From the cell containing the given text, extract its center point as [X, Y] coordinate. 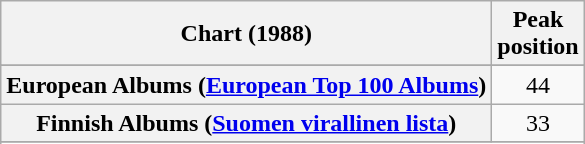
Chart (1988) [246, 34]
Finnish Albums (Suomen virallinen lista) [246, 123]
European Albums (European Top 100 Albums) [246, 85]
44 [538, 85]
33 [538, 123]
Peakposition [538, 34]
